Provide the [X, Y] coordinate of the cell's center where the given text is located.  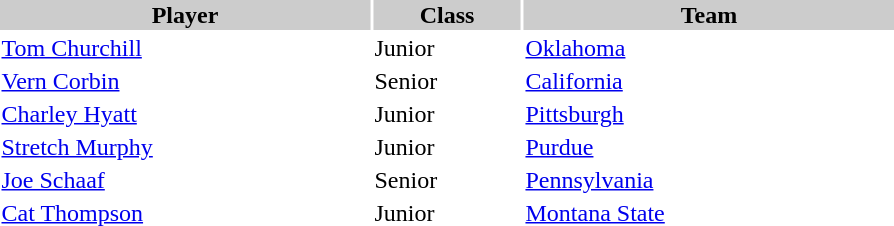
Pittsburgh [709, 114]
Team [709, 15]
California [709, 81]
Charley Hyatt [185, 114]
Joe Schaaf [185, 180]
Vern Corbin [185, 81]
Purdue [709, 147]
Tom Churchill [185, 48]
Pennsylvania [709, 180]
Player [185, 15]
Oklahoma [709, 48]
Stretch Murphy [185, 147]
Class [447, 15]
